Search for the cell housing the specified text and yield its [x, y] center coordinate. 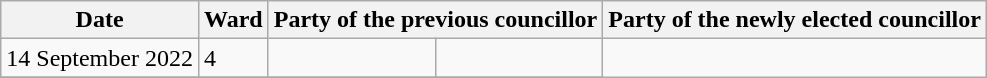
Ward [233, 20]
4 [233, 58]
Party of the newly elected councillor [795, 20]
Date [100, 20]
14 September 2022 [100, 58]
Party of the previous councillor [436, 20]
